Scan for the cell matching the given text and deliver its [X, Y] coordinate at center. 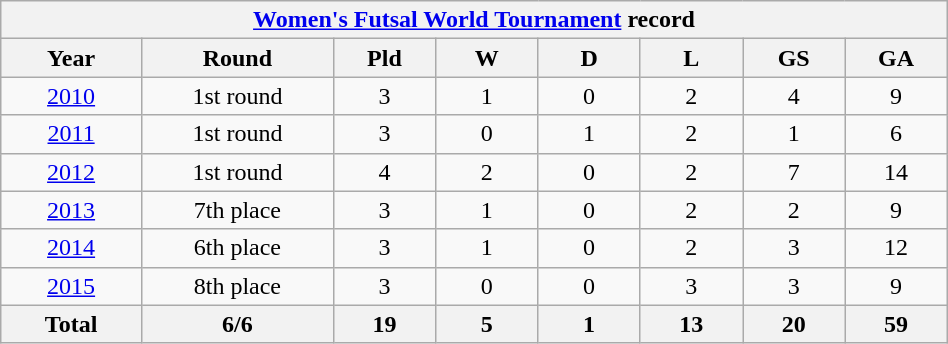
Round [237, 58]
2013 [72, 210]
2012 [72, 172]
6 [896, 134]
Pld [384, 58]
2011 [72, 134]
D [589, 58]
19 [384, 324]
L [691, 58]
13 [691, 324]
5 [487, 324]
2010 [72, 96]
12 [896, 248]
20 [794, 324]
Total [72, 324]
7 [794, 172]
7th place [237, 210]
2014 [72, 248]
GS [794, 58]
W [487, 58]
14 [896, 172]
Year [72, 58]
GA [896, 58]
Women's Futsal World Tournament record [474, 20]
6/6 [237, 324]
6th place [237, 248]
59 [896, 324]
2015 [72, 286]
8th place [237, 286]
